Extract the (X, Y) coordinate from the center of the cell holding the provided text.  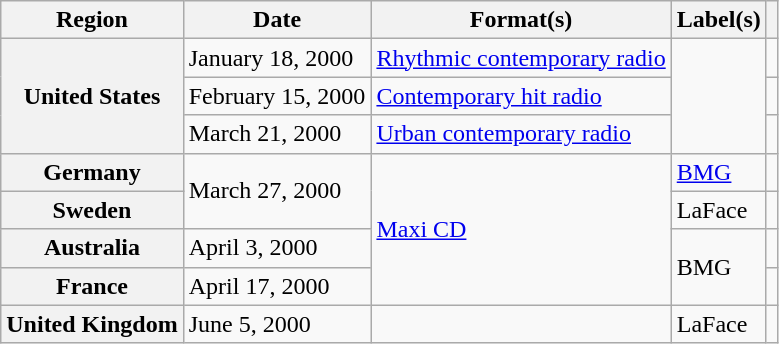
United Kingdom (92, 324)
France (92, 286)
Urban contemporary radio (521, 134)
Sweden (92, 210)
Maxi CD (521, 229)
April 17, 2000 (277, 286)
Contemporary hit radio (521, 96)
Rhythmic contemporary radio (521, 58)
February 15, 2000 (277, 96)
March 21, 2000 (277, 134)
Australia (92, 248)
Germany (92, 172)
April 3, 2000 (277, 248)
Region (92, 20)
June 5, 2000 (277, 324)
January 18, 2000 (277, 58)
Date (277, 20)
Format(s) (521, 20)
Label(s) (718, 20)
United States (92, 96)
March 27, 2000 (277, 191)
